Scan for the cell matching the given text and deliver its [x, y] coordinate at center. 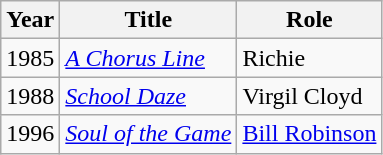
1985 [30, 58]
Soul of the Game [148, 134]
Role [310, 20]
Year [30, 20]
Bill Robinson [310, 134]
1996 [30, 134]
School Daze [148, 96]
Virgil Cloyd [310, 96]
Richie [310, 58]
1988 [30, 96]
A Chorus Line [148, 58]
Title [148, 20]
